Capture the cell that displays the provided text and extract its [X, Y] central coordinate. 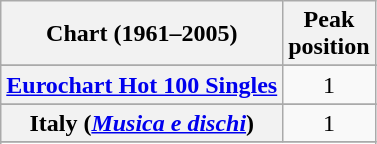
Peakposition [329, 34]
Eurochart Hot 100 Singles [142, 85]
Italy (Musica e dischi) [142, 123]
Chart (1961–2005) [142, 34]
